Extract the [X, Y] coordinate from the center of the cell holding the provided text.  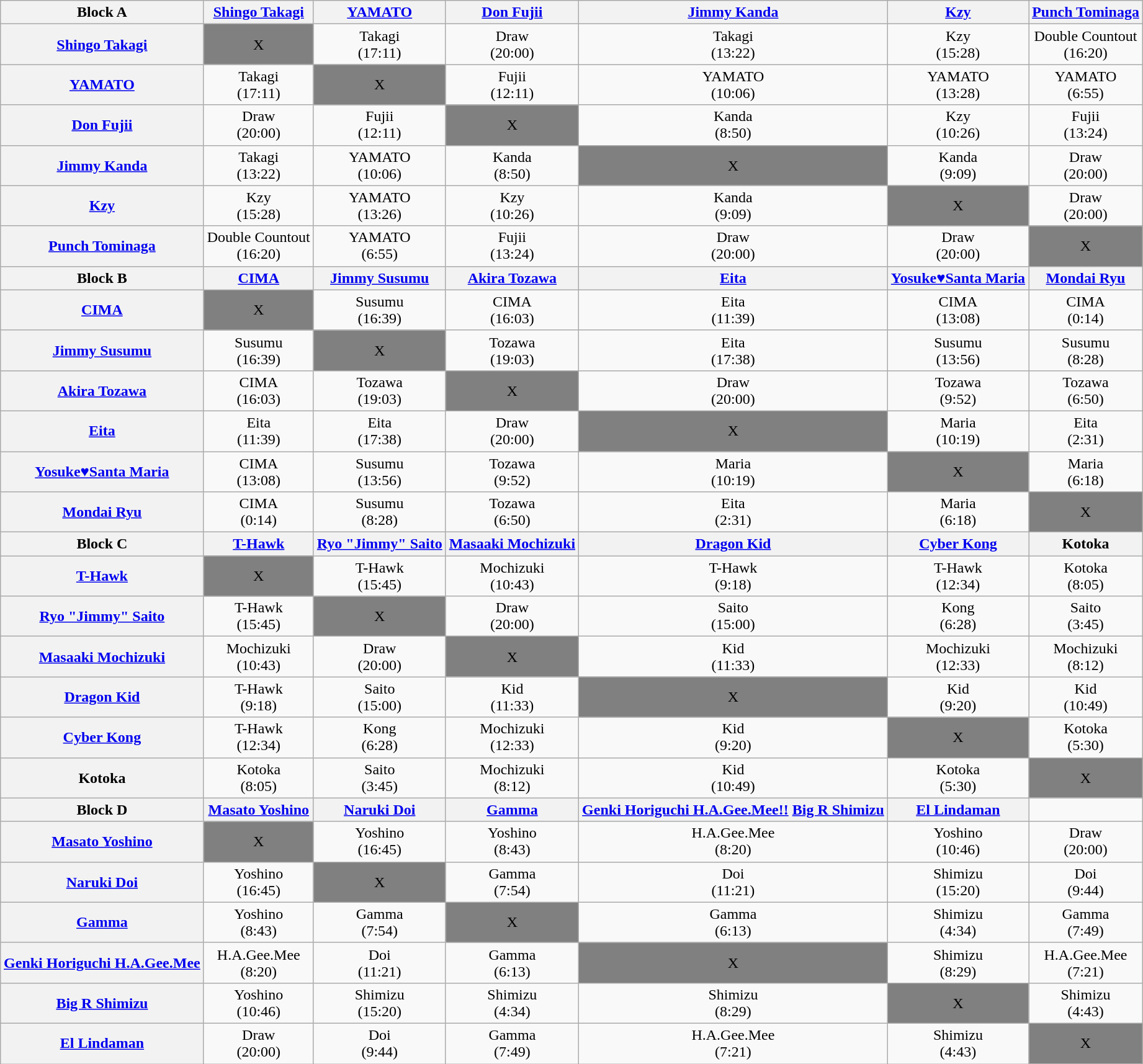
YAMATO(13:26) [380, 206]
Block C [102, 544]
Genki Horiguchi H.A.Gee.Mee!! Big R Shimizu [733, 810]
Block A [102, 12]
YAMATO(13:28) [958, 84]
Block B [102, 278]
Genki Horiguchi H.A.Gee.Mee [102, 963]
Block D [102, 810]
Big R Shimizu [102, 1003]
